Extract the [X, Y] coordinate from the center of the cell holding the provided text.  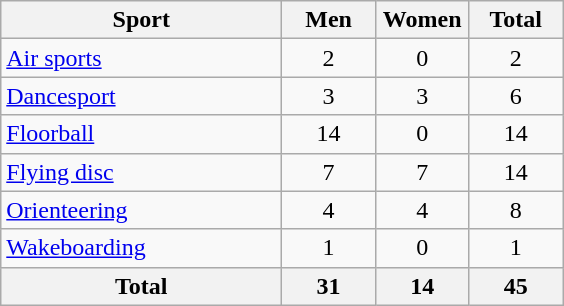
Flying disc [142, 172]
45 [516, 286]
8 [516, 210]
Women [422, 20]
6 [516, 96]
Men [329, 20]
31 [329, 286]
Dancesport [142, 96]
Sport [142, 20]
Orienteering [142, 210]
Wakeboarding [142, 248]
Floorball [142, 134]
Air sports [142, 58]
